Determine the (X, Y) coordinate at the center of the cell enclosing the given text.  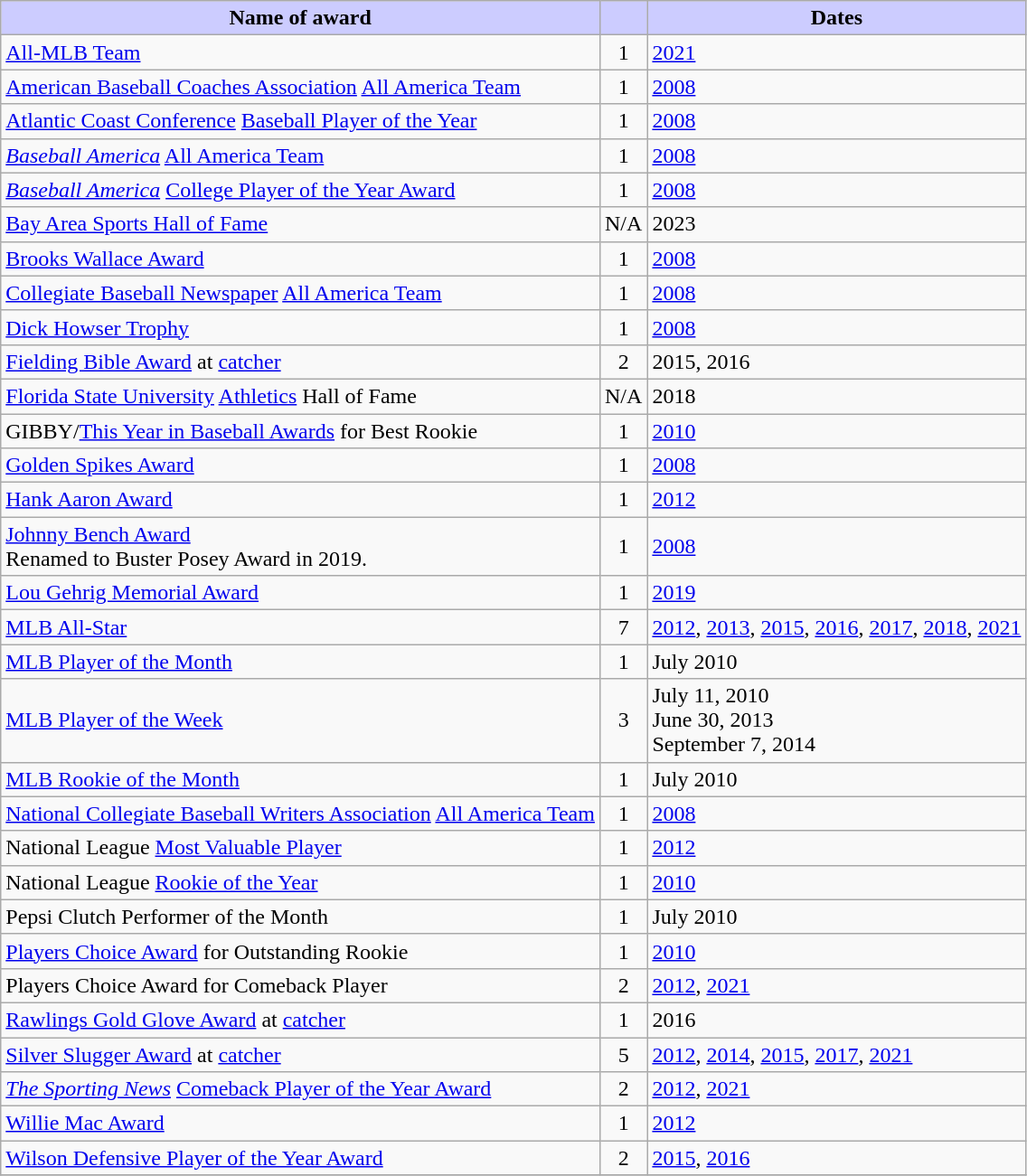
Florida State University Athletics Hall of Fame (300, 396)
2012, 2013, 2015, 2016, 2017, 2018, 2021 (837, 627)
2021 (837, 52)
Players Choice Award for Comeback Player (300, 985)
All-MLB Team (300, 52)
Golden Spikes Award (300, 466)
Wilson Defensive Player of the Year Award (300, 1158)
Lou Gehrig Memorial Award (300, 593)
2018 (837, 396)
2012, 2014, 2015, 2017, 2021 (837, 1055)
2023 (837, 224)
Atlantic Coast Conference Baseball Player of the Year (300, 121)
Fielding Bible Award at catcher (300, 362)
MLB Rookie of the Month (300, 779)
July 11, 2010 June 30, 2013 September 7, 2014 (837, 720)
Pepsi Clutch Performer of the Month (300, 917)
Baseball America All America Team (300, 155)
5 (623, 1055)
MLB Player of the Month (300, 662)
2019 (837, 593)
Bay Area Sports Hall of Fame (300, 224)
GIBBY/This Year in Baseball Awards for Best Rookie (300, 431)
Willie Mac Award (300, 1124)
Johnny Bench AwardRenamed to Buster Posey Award in 2019. (300, 546)
Dick Howser Trophy (300, 327)
National Collegiate Baseball Writers Association All America Team (300, 814)
Hank Aaron Award (300, 500)
National League Most Valuable Player (300, 848)
Collegiate Baseball Newspaper All America Team (300, 293)
Rawlings Gold Glove Award at catcher (300, 1020)
Dates (837, 18)
7 (623, 627)
Name of award (300, 18)
MLB Player of the Week (300, 720)
Silver Slugger Award at catcher (300, 1055)
2016 (837, 1020)
3 (623, 720)
Brooks Wallace Award (300, 259)
Baseball America College Player of the Year Award (300, 190)
American Baseball Coaches Association All America Team (300, 87)
MLB All-Star (300, 627)
Players Choice Award for Outstanding Rookie (300, 951)
The Sporting News Comeback Player of the Year Award (300, 1089)
National League Rookie of the Year (300, 882)
